Capture the cell that displays the provided text and extract its (x, y) central coordinate. 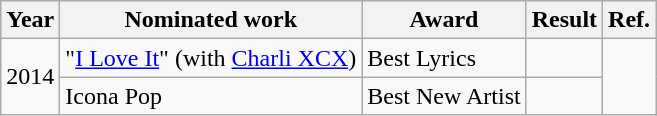
Result (564, 20)
Nominated work (211, 20)
Year (30, 20)
Best Lyrics (444, 58)
"I Love It" (with Charli XCX) (211, 58)
2014 (30, 77)
Icona Pop (211, 96)
Award (444, 20)
Best New Artist (444, 96)
Ref. (630, 20)
